Scan for the cell matching the given text and deliver its [X, Y] coordinate at center. 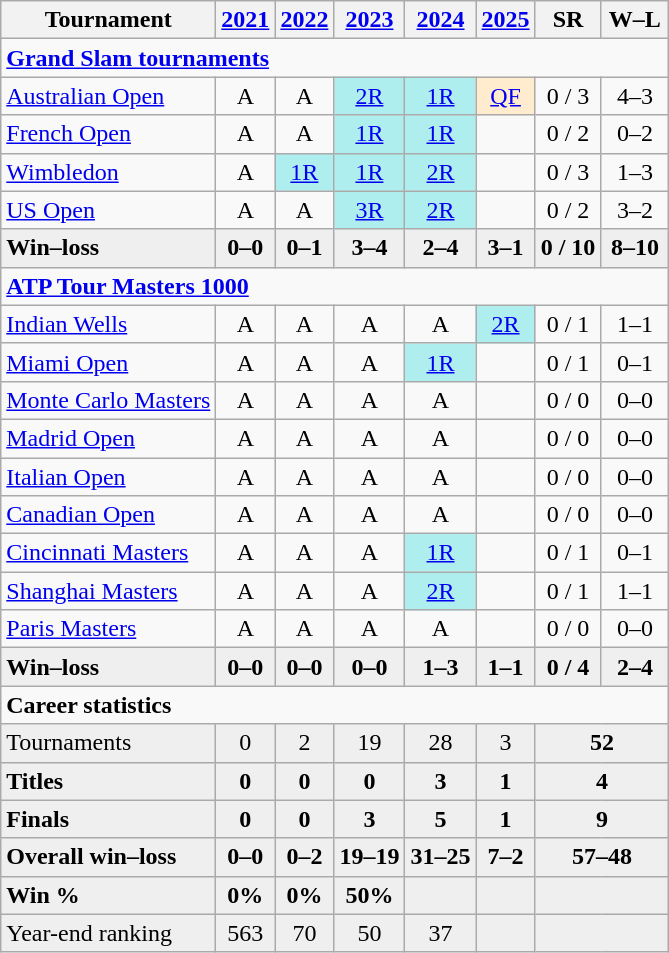
Win % [108, 895]
ATP Tour Masters 1000 [335, 286]
Finals [108, 819]
French Open [108, 134]
19–19 [370, 857]
563 [246, 933]
2023 [370, 20]
Career statistics [335, 705]
3–2 [635, 210]
Madrid Open [108, 438]
Australian Open [108, 96]
57–48 [602, 857]
5 [440, 819]
Shanghai Masters [108, 591]
US Open [108, 210]
2021 [246, 20]
3–1 [506, 248]
52 [602, 743]
W–L [635, 20]
31–25 [440, 857]
4–3 [635, 96]
2025 [506, 20]
8–10 [635, 248]
Grand Slam tournaments [335, 58]
Tournaments [108, 743]
Indian Wells [108, 324]
2 [304, 743]
Italian Open [108, 477]
SR [568, 20]
7–2 [506, 857]
19 [370, 743]
4 [602, 781]
Overall win–loss [108, 857]
QF [506, 96]
9 [602, 819]
2022 [304, 20]
0 / 4 [568, 667]
Tournament [108, 20]
3R [370, 210]
37 [440, 933]
28 [440, 743]
2024 [440, 20]
Canadian Open [108, 515]
50 [370, 933]
50% [370, 895]
Year-end ranking [108, 933]
70 [304, 933]
Wimbledon [108, 172]
0 / 10 [568, 248]
3–4 [370, 248]
Paris Masters [108, 629]
Monte Carlo Masters [108, 400]
Titles [108, 781]
Cincinnati Masters [108, 553]
Miami Open [108, 362]
